Pinpoint the cell where the given text exists, returning its [X, Y] midpoint coordinate. 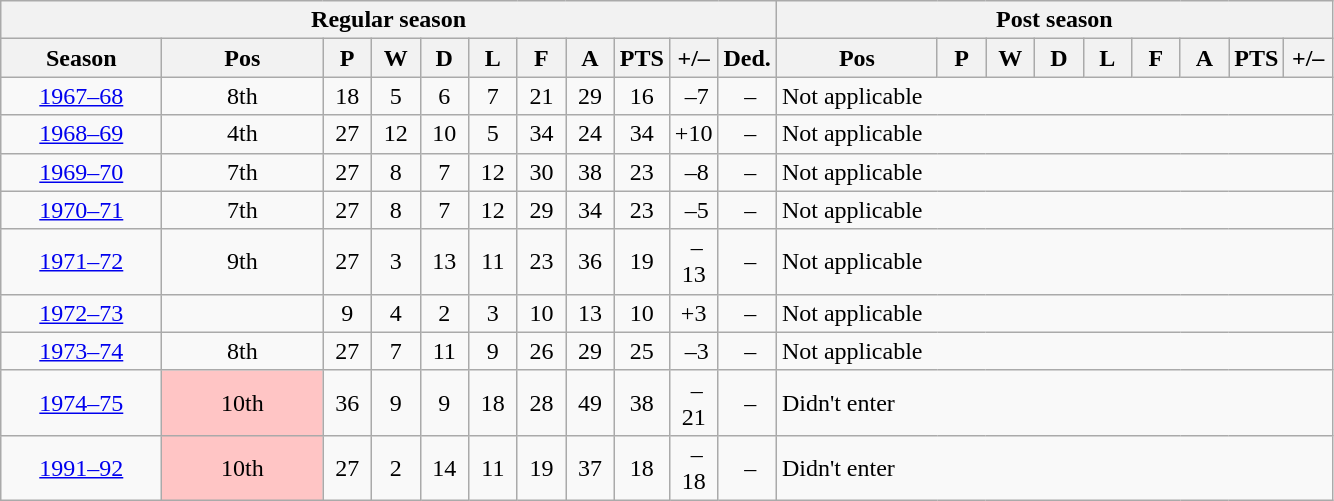
–5 [694, 210]
1968–69 [82, 134]
6 [444, 96]
–3 [694, 351]
37 [590, 468]
49 [590, 402]
+3 [694, 313]
14 [444, 468]
25 [642, 351]
24 [590, 134]
1972–73 [82, 313]
+10 [694, 134]
26 [542, 351]
1969–70 [82, 172]
1974–75 [82, 402]
1973–74 [82, 351]
Post season [1054, 20]
Season [82, 58]
21 [542, 96]
4th [242, 134]
1970–71 [82, 210]
30 [542, 172]
16 [642, 96]
1991–92 [82, 468]
Regular season [389, 20]
28 [542, 402]
1967–68 [82, 96]
1971–72 [82, 262]
–21 [694, 402]
–8 [694, 172]
9th [242, 262]
–13 [694, 262]
–7 [694, 96]
–18 [694, 468]
Ded. [747, 58]
4 [396, 313]
